Determine the [x, y] coordinate at the center of the cell enclosing the given text.  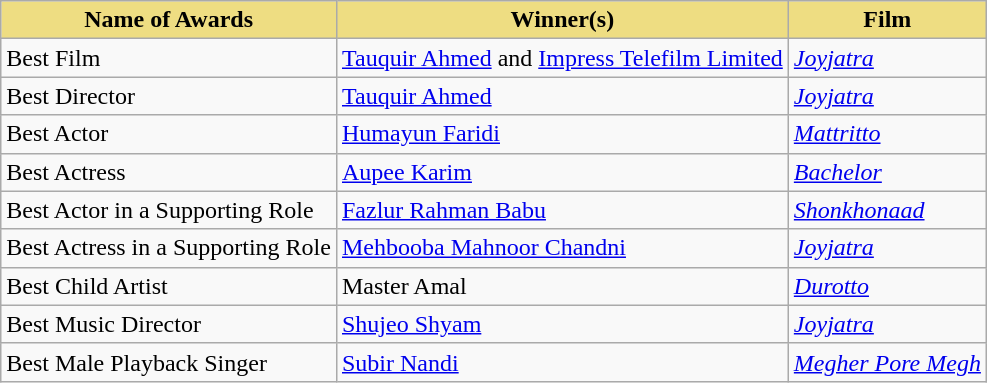
Subir Nandi [562, 362]
Megher Pore Megh [887, 362]
Shujeo Shyam [562, 324]
Tauquir Ahmed and Impress Telefilm Limited [562, 58]
Durotto [887, 286]
Winner(s) [562, 20]
Shonkhonaad [887, 210]
Best Director [169, 96]
Humayun Faridi [562, 134]
Best Actor [169, 134]
Best Actress in a Supporting Role [169, 248]
Best Film [169, 58]
Best Actress [169, 172]
Bachelor [887, 172]
Tauquir Ahmed [562, 96]
Mehbooba Mahnoor Chandni [562, 248]
Best Male Playback Singer [169, 362]
Fazlur Rahman Babu [562, 210]
Mattritto [887, 134]
Master Amal [562, 286]
Name of Awards [169, 20]
Best Child Artist [169, 286]
Aupee Karim [562, 172]
Film [887, 20]
Best Music Director [169, 324]
Best Actor in a Supporting Role [169, 210]
